From the cell containing the given text, extract its center point as (x, y) coordinate. 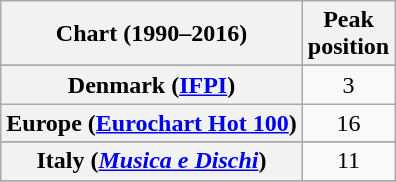
Italy (Musica e Dischi) (152, 161)
3 (348, 85)
11 (348, 161)
Chart (1990–2016) (152, 34)
Europe (Eurochart Hot 100) (152, 123)
16 (348, 123)
Peak position (348, 34)
Denmark (IFPI) (152, 85)
